Return the [X, Y] coordinate for the center point of the cell that contains the specified text.  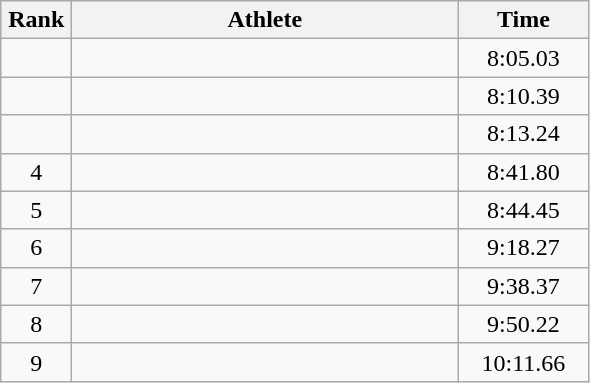
8:13.24 [524, 134]
9:50.22 [524, 324]
7 [36, 286]
9:18.27 [524, 248]
8:05.03 [524, 58]
9:38.37 [524, 286]
8:44.45 [524, 210]
10:11.66 [524, 362]
5 [36, 210]
4 [36, 172]
8:41.80 [524, 172]
8 [36, 324]
6 [36, 248]
Time [524, 20]
9 [36, 362]
Rank [36, 20]
8:10.39 [524, 96]
Athlete [265, 20]
